Pinpoint the cell where the given text exists, returning its (X, Y) midpoint coordinate. 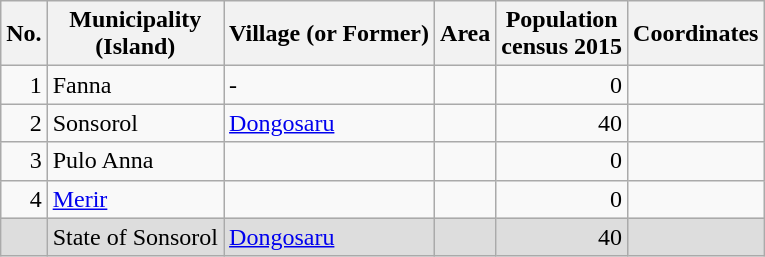
1 (24, 85)
3 (24, 161)
Pulo Anna (135, 161)
Populationcensus 2015 (562, 34)
Sonsorol (135, 123)
Area (466, 34)
Village (or Former) (330, 34)
- (330, 85)
No. (24, 34)
Fanna (135, 85)
Coordinates (696, 34)
2 (24, 123)
4 (24, 199)
Merir (135, 199)
Municipality(Island) (135, 34)
State of Sonsorol (135, 237)
